From the cell containing the given text, extract its center point as (X, Y) coordinate. 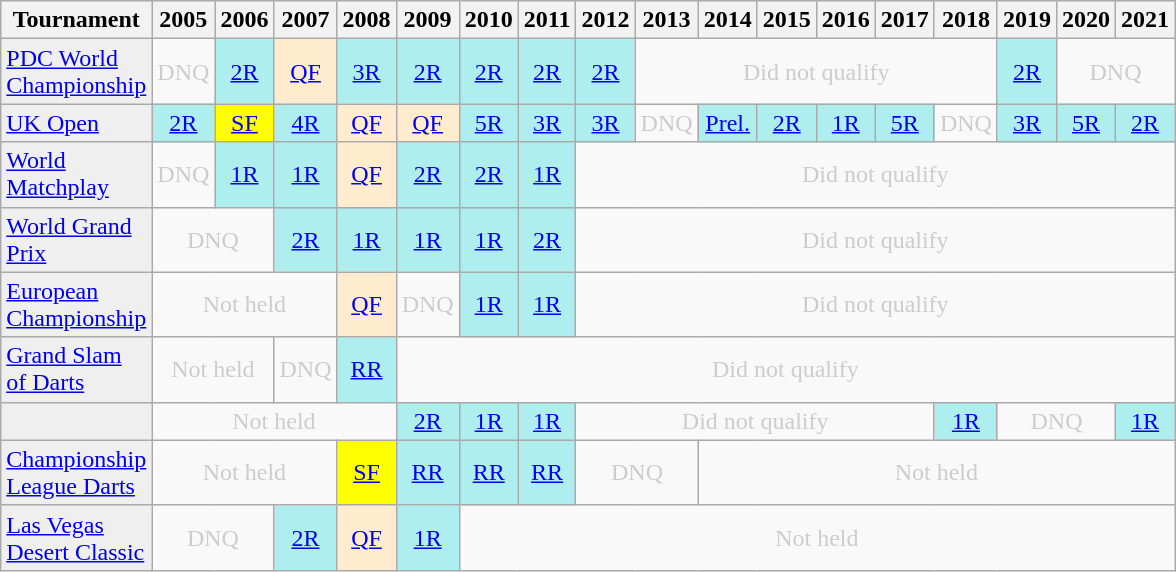
2007 (306, 20)
UK Open (76, 123)
2012 (606, 20)
Prel. (728, 123)
2017 (904, 20)
2011 (547, 20)
2019 (1026, 20)
European Championship (76, 304)
2010 (488, 20)
2018 (966, 20)
2021 (1146, 20)
4R (306, 123)
World Grand Prix (76, 240)
2008 (366, 20)
2014 (728, 20)
PDC World Championship (76, 72)
Grand Slam of Darts (76, 370)
2005 (184, 20)
Championship League Darts (76, 472)
Tournament (76, 20)
2009 (428, 20)
World Matchplay (76, 174)
2016 (846, 20)
Las Vegas Desert Classic (76, 538)
2020 (1086, 20)
2006 (244, 20)
2015 (786, 20)
2013 (666, 20)
